Detect which cell encompasses the target text, then output its [x, y] center coordinate. 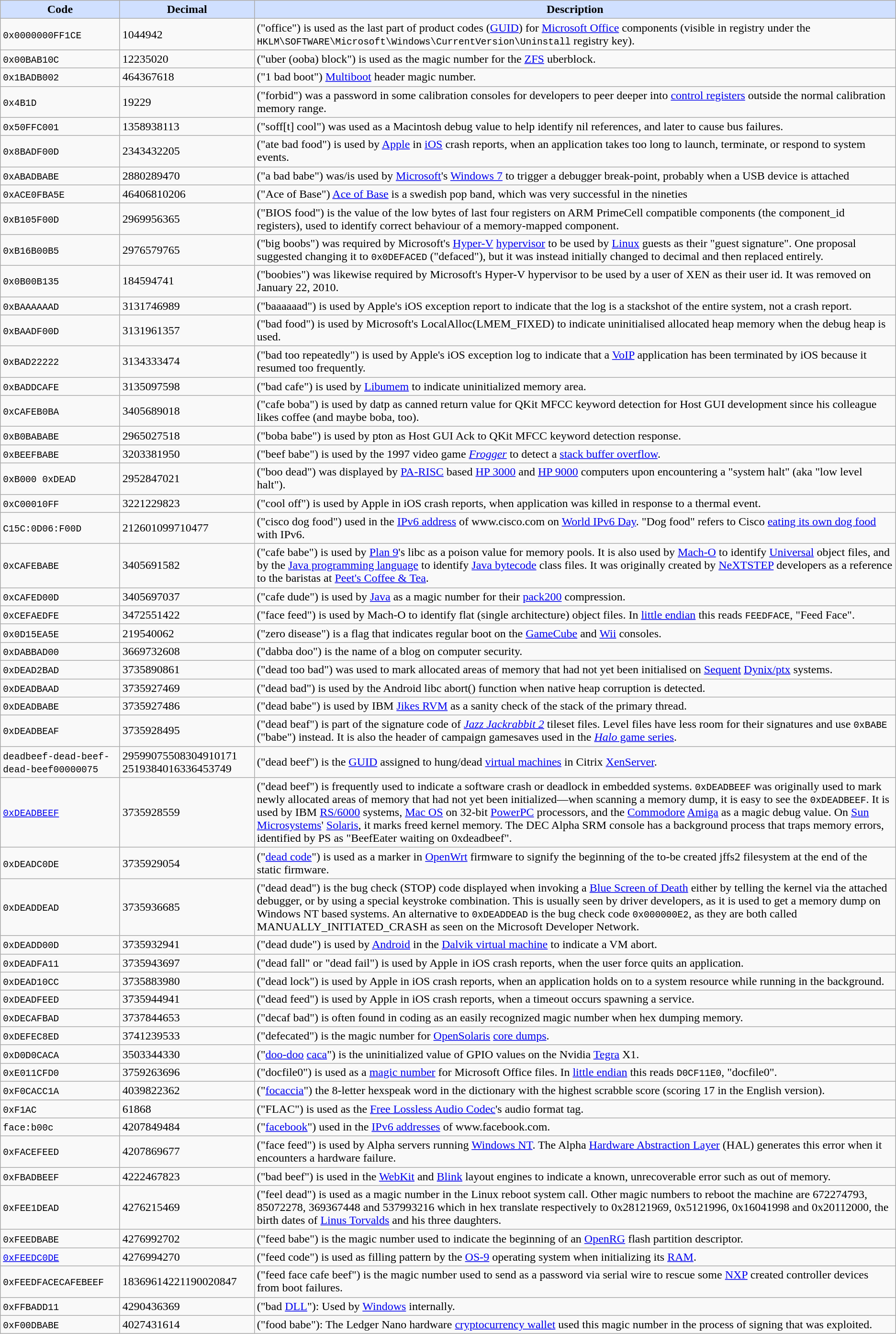
0xFEEDBABE [60, 1239]
219540062 [187, 633]
("dead dude") is used by Android in the Dalvik virtual machine to indicate a VM abort. [575, 945]
0xDEADBEAF [60, 731]
3735928559 [187, 813]
("dead too bad") was used to mark allocated areas of memory that had not yet been initialised on Sequent Dynix/ptx systems. [575, 669]
0xBAADF00D [60, 330]
0xDEFEC8ED [60, 1036]
0xBAD22222 [60, 362]
4290436369 [187, 1306]
2880289470 [187, 176]
0xFEEDC0DE [60, 1257]
0x8BADF00D [60, 151]
3735927486 [187, 706]
0x00BAB10C [60, 59]
4027431614 [187, 1324]
2965027518 [187, 436]
deadbeef-dead-beef-dead-beef00000075 [60, 762]
2969956365 [187, 218]
0xC00010FF [60, 503]
3735944941 [187, 999]
0xCAFED00D [60, 597]
0xDEAD10CC [60, 981]
0xCEFAEDFE [60, 615]
3735883980 [187, 981]
0xB0BABABE [60, 436]
("zero disease") is a flag that indicates regular boot on the GameCube and Wii consoles. [575, 633]
("FLAC") is used as the Free Lossless Audio Codec's audio format tag. [575, 1108]
1044942 [187, 34]
2976579765 [187, 250]
46406810206 [187, 194]
("dead babe") is used by IBM Jikes RVM as a sanity check of the stack of the primary thread. [575, 706]
0xCAFEB0BA [60, 411]
0xFEE1DEAD [60, 1208]
295990755083049101712519384016336453749 [187, 762]
("focaccia") the 8-letter hexspeak word in the dictionary with the highest scrabble score (scoring 17 in the English version). [575, 1090]
0xABADBABE [60, 176]
3737844653 [187, 1017]
3735936685 [187, 907]
4276994270 [187, 1257]
2343432205 [187, 151]
3669732608 [187, 651]
C15C:0D06:F00D [60, 528]
("bad beef") is used in the WebKit and Blink layout engines to indicate a known, unrecoverable error such as out of memory. [575, 1176]
("boo dead") was displayed by PA-RISC based HP 3000 and HP 9000 computers upon encountering a "system halt" (aka "low level halt"). [575, 479]
0xDEADBABE [60, 706]
("boobies") was likewise required by Microsoft's Hyper-V hypervisor to be used by a user of XEN as their user id. It was removed on January 22, 2010. [575, 281]
3503344330 [187, 1054]
0xFBADBEEF [60, 1176]
0xB16B00B5 [60, 250]
("decaf bad") is often found in coding as an easily recognized magic number when hex dumping memory. [575, 1017]
face:b00c [60, 1127]
("feed babe") is the magic number used to indicate the beginning of an OpenRG flash partition descriptor. [575, 1239]
3135097598 [187, 386]
61868 [187, 1108]
("cisco dog food") used in the IPv6 address of www.cisco.com on World IPv6 Day. "Dog food" refers to Cisco eating its own dog food with IPv6. [575, 528]
0xFEEDFACECAFEBEEF [60, 1281]
3405691582 [187, 565]
0xDEADBAAD [60, 688]
0xACE0FBA5E [60, 194]
0xDEADFEED [60, 999]
("1 bad boot") Multiboot header magic number. [575, 77]
0xBAAAAAAD [60, 306]
0xFFBADD11 [60, 1306]
4039822362 [187, 1090]
3735932941 [187, 945]
("bad DLL"): Used by Windows internally. [575, 1306]
Description [575, 10]
("dead feed") is used by Apple in iOS crash reports, when a timeout occurs spawning a service. [575, 999]
("beef babe") is used by the 1997 video game Frogger to detect a stack buffer overflow. [575, 454]
("facebook") used in the IPv6 addresses of www.facebook.com. [575, 1127]
0xBEEFBABE [60, 454]
3759263696 [187, 1072]
464367618 [187, 77]
("dabba doo") is the name of a blog on computer security. [575, 651]
3735928495 [187, 731]
0x0D15EA5E [60, 633]
("defecated") is the magic number for OpenSolaris core dumps. [575, 1036]
3735929054 [187, 863]
("soff[t] cool") was used as a Macintosh debug value to help identify nil references, and later to cause bus failures. [575, 126]
("food babe"): The Ledger Nano hardware cryptocurrency wallet used this magic number in the process of signing that was exploited. [575, 1324]
("boba babe") is used by pton as Host GUI Ack to QKit MFCC keyword detection response. [575, 436]
3134333474 [187, 362]
3131746989 [187, 306]
0xF00DBABE [60, 1324]
3472551422 [187, 615]
0xDABBAD00 [60, 651]
4222467823 [187, 1176]
0x4B1D [60, 102]
0xDEADDEAD [60, 907]
0x0B00B135 [60, 281]
("dead fall" or "dead fail") is used by Apple in iOS crash reports, when the user force quits an application. [575, 963]
3735943697 [187, 963]
0xBADDCAFE [60, 386]
("dead beef") is the GUID assigned to hung/dead virtual machines in Citrix XenServer. [575, 762]
0xDEADD00D [60, 945]
("feed code") is used as filling pattern by the OS-9 operating system when initializing its RAM. [575, 1257]
("bad food") is used by Microsoft's LocalAlloc(LMEM_FIXED) to indicate uninitialised allocated heap memory when the debug heap is used. [575, 330]
3221229823 [187, 503]
0xDEADBEEF [60, 813]
0x1BADB002 [60, 77]
0x0000000FF1CE [60, 34]
2952847021 [187, 479]
("cool off") is used by Apple in iOS crash reports, when application was killed in response to a thermal event. [575, 503]
("face feed") is used by Mach-O to identify flat (single architecture) object files. In little endian this reads FEEDFACE, "Feed Face". [575, 615]
("docfile0") is used as a magic number for Microsoft Office files. In little endian this reads D0CF11E0, "docfile0". [575, 1072]
184594741 [187, 281]
0xF0CACC1A [60, 1090]
0xB105F00D [60, 218]
("cafe dude") is used by Java as a magic number for their pack200 compression. [575, 597]
("ate bad food") is used by Apple in iOS crash reports, when an application takes too long to launch, terminate, or respond to system events. [575, 151]
("dead bad") is used by the Android libc abort() function when native heap corruption is detected. [575, 688]
("baaaaaad") is used by Apple's iOS exception report to indicate that the log is a stackshot of the entire system, not a crash report. [575, 306]
4207849484 [187, 1127]
("Ace of Base") Ace of Base is a swedish pop band, which was very successful in the nineties [575, 194]
3203381950 [187, 454]
Decimal [187, 10]
0xD0D0CACA [60, 1054]
3735927469 [187, 688]
0xCAFEBABE [60, 565]
("a bad babe") was/is used by Microsoft's Windows 7 to trigger a debugger break-point, probably when a USB device is attached [575, 176]
0xE011CFD0 [60, 1072]
0x50FFC001 [60, 126]
("doo-doo caca") is the uninitialized value of GPIO values on the Nvidia Tegra X1. [575, 1054]
212601099710477 [187, 528]
3405689018 [187, 411]
18369614221190020847 [187, 1281]
("uber (ooba) block") is used as the magic number for the ZFS uberblock. [575, 59]
4276992702 [187, 1239]
3131961357 [187, 330]
0xB000 0xDEAD [60, 479]
4207869677 [187, 1152]
0xDECAFBAD [60, 1017]
19229 [187, 102]
0xFACEFEED [60, 1152]
0xDEAD2BAD [60, 669]
3741239533 [187, 1036]
3735890861 [187, 669]
4276215469 [187, 1208]
0xDEADC0DE [60, 863]
0xDEADFA11 [60, 963]
1358938113 [187, 126]
0xF1AC [60, 1108]
("bad cafe") is used by Libumem to indicate uninitialized memory area. [575, 386]
12235020 [187, 59]
("dead lock") is used by Apple in iOS crash reports, when an application holds on to a system resource while running in the background. [575, 981]
3405697037 [187, 597]
Code [60, 10]
